Capture the cell that displays the provided text and extract its [X, Y] central coordinate. 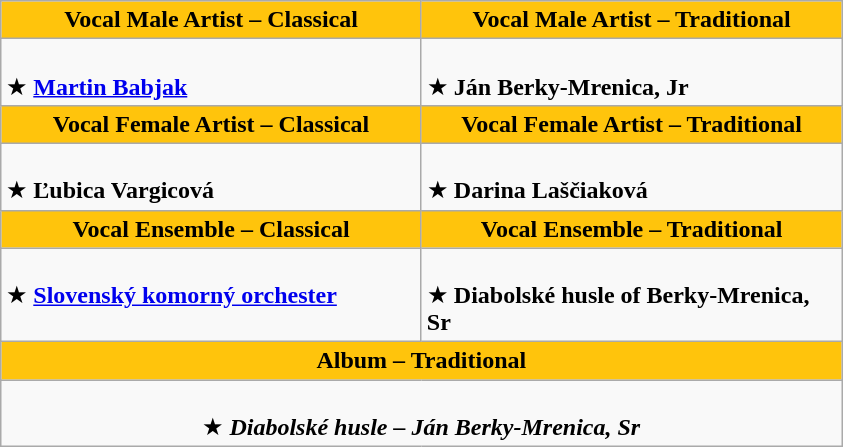
★ Martin Babjak [212, 72]
★ Ján Berky-Mrenica, Jr [632, 72]
Vocal Male Artist – Classical [212, 20]
★ Darina Laščiaková [632, 176]
★ Diabolské husle – Ján Berky-Mrenica, Sr [422, 414]
Vocal Male Artist – Traditional [632, 20]
★ Ľubica Vargicová [212, 176]
★ Slovenský komorný orchester [212, 295]
Vocal Female Artist – Traditional [632, 124]
Vocal Ensemble – Classical [212, 229]
Vocal Female Artist – Classical [212, 124]
Album – Traditional [422, 361]
★ Diabolské husle of Berky-Mrenica, Sr [632, 295]
Vocal Ensemble – Traditional [632, 229]
